Determine the (X, Y) coordinate at the center of the cell enclosing the given text.  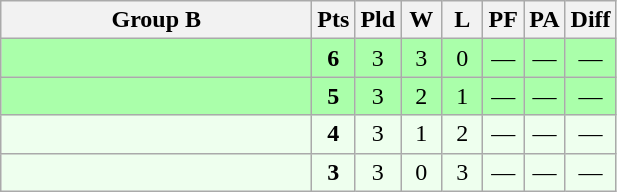
PF (504, 20)
Group B (156, 20)
4 (334, 134)
PA (544, 20)
6 (334, 58)
5 (334, 96)
L (462, 20)
Diff (590, 20)
W (422, 20)
Pts (334, 20)
Pld (378, 20)
